From the cell containing the given text, extract its center point as [x, y] coordinate. 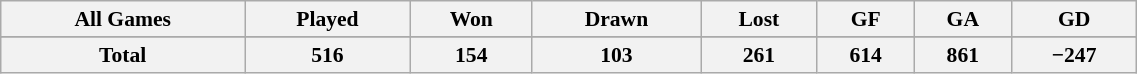
−247 [1074, 55]
516 [328, 55]
GD [1074, 19]
GF [866, 19]
261 [759, 55]
Drawn [616, 19]
Won [471, 19]
Total [123, 55]
GA [962, 19]
614 [866, 55]
Played [328, 19]
103 [616, 55]
All Games [123, 19]
Lost [759, 19]
861 [962, 55]
154 [471, 55]
